Detect which cell encompasses the target text, then output its (x, y) center coordinate. 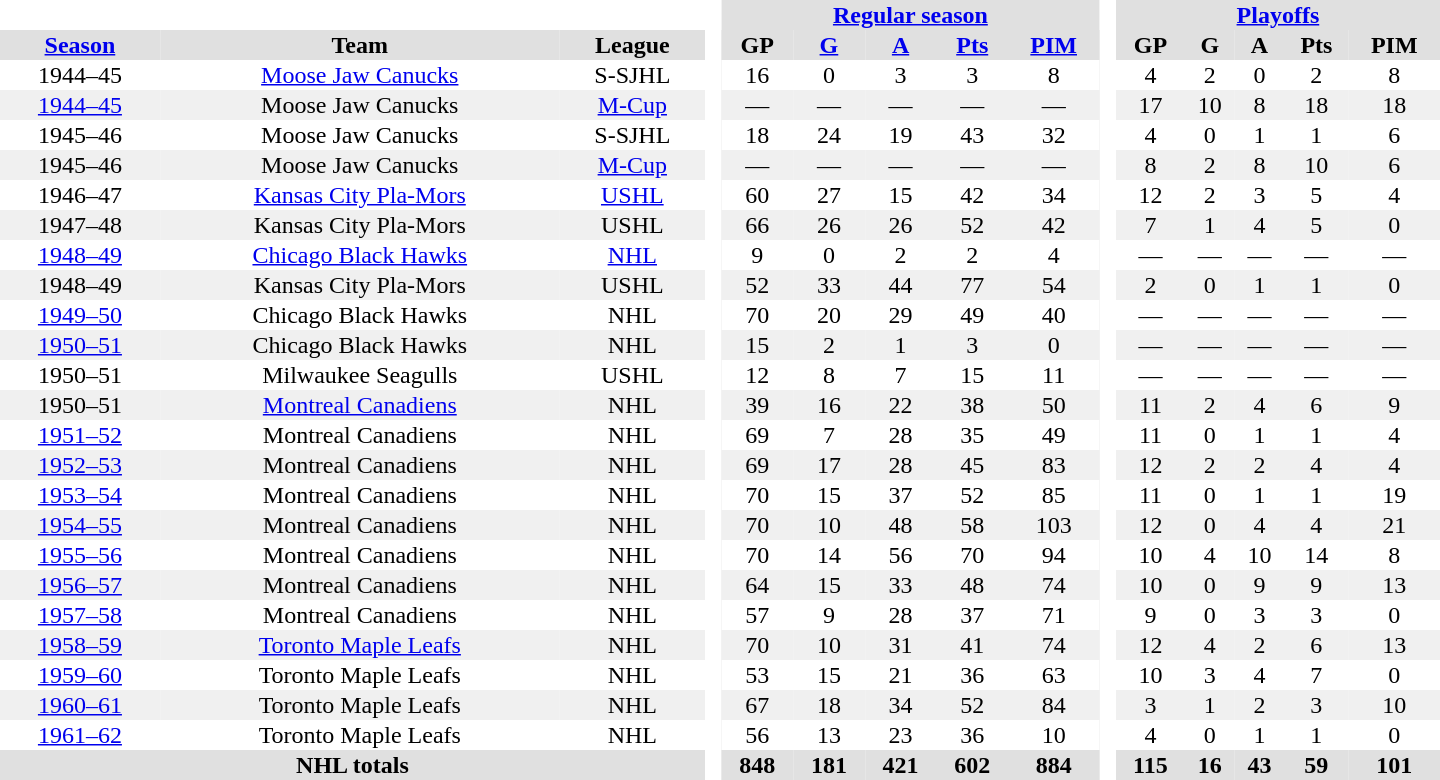
57 (757, 615)
1954–55 (80, 525)
38 (972, 405)
24 (829, 135)
1952–53 (80, 465)
421 (901, 765)
83 (1054, 465)
84 (1054, 705)
85 (1054, 495)
1949–50 (80, 315)
41 (972, 645)
1958–59 (80, 645)
20 (829, 315)
45 (972, 465)
103 (1054, 525)
77 (972, 285)
27 (829, 195)
884 (1054, 765)
1953–54 (80, 495)
101 (1394, 765)
1960–61 (80, 705)
64 (757, 585)
Season (80, 45)
67 (757, 705)
115 (1150, 765)
54 (1054, 285)
1947–48 (80, 225)
1956–57 (80, 585)
32 (1054, 135)
63 (1054, 675)
848 (757, 765)
NHL totals (352, 765)
71 (1054, 615)
35 (972, 435)
29 (901, 315)
53 (757, 675)
League (632, 45)
94 (1054, 555)
60 (757, 195)
Milwaukee Seagulls (360, 375)
1957–58 (80, 615)
44 (901, 285)
1961–62 (80, 735)
39 (757, 405)
22 (901, 405)
50 (1054, 405)
1951–52 (80, 435)
1955–56 (80, 555)
Regular season (910, 15)
1946–47 (80, 195)
602 (972, 765)
181 (829, 765)
66 (757, 225)
31 (901, 645)
23 (901, 735)
1959–60 (80, 675)
58 (972, 525)
Team (360, 45)
Playoffs (1278, 15)
59 (1316, 765)
40 (1054, 315)
